Capture the cell that displays the provided text and extract its (X, Y) central coordinate. 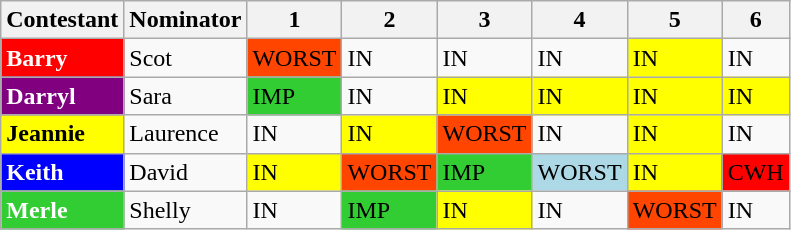
Merle (62, 210)
Shelly (186, 210)
Barry (62, 58)
Scot (186, 58)
Laurence (186, 134)
David (186, 172)
2 (390, 20)
4 (580, 20)
5 (674, 20)
Nominator (186, 20)
Jeannie (62, 134)
6 (756, 20)
Darryl (62, 96)
CWH (756, 172)
Sara (186, 96)
Keith (62, 172)
Contestant (62, 20)
1 (294, 20)
3 (484, 20)
